For the text-containing cell, return its midpoint in [X, Y] coordinate format. 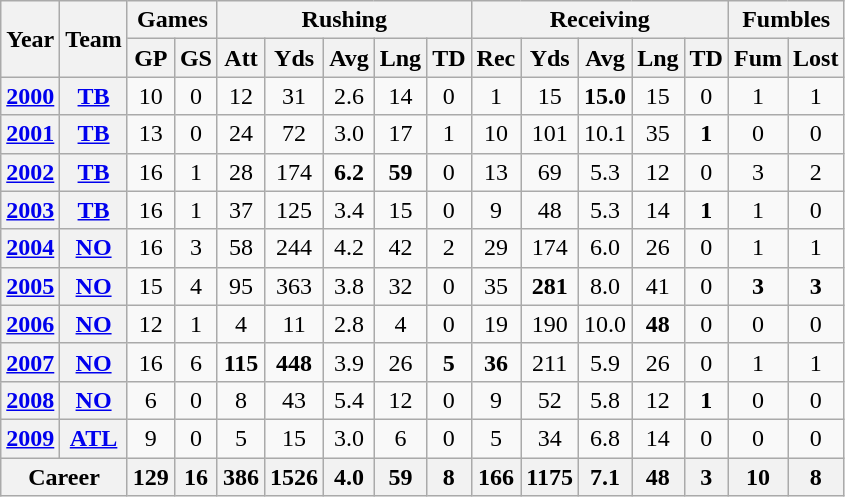
4.0 [350, 477]
43 [294, 400]
29 [496, 248]
8.0 [606, 286]
Games [172, 20]
2009 [30, 438]
3.4 [350, 210]
2003 [30, 210]
95 [240, 286]
2000 [30, 96]
69 [550, 172]
36 [496, 362]
3.8 [350, 286]
15.0 [606, 96]
52 [550, 400]
10.1 [606, 134]
Rec [496, 58]
Lost [816, 58]
Att [240, 58]
281 [550, 286]
386 [240, 477]
5.4 [350, 400]
166 [496, 477]
2004 [30, 248]
2.6 [350, 96]
Rushing [344, 20]
Receiving [600, 20]
125 [294, 210]
115 [240, 362]
1526 [294, 477]
58 [240, 248]
2008 [30, 400]
2001 [30, 134]
244 [294, 248]
28 [240, 172]
72 [294, 134]
6.2 [350, 172]
6.0 [606, 248]
Fumbles [786, 20]
5.8 [606, 400]
10.0 [606, 324]
101 [550, 134]
ATL [94, 438]
1175 [550, 477]
Team [94, 39]
129 [150, 477]
2005 [30, 286]
41 [658, 286]
211 [550, 362]
4.2 [350, 248]
363 [294, 286]
2002 [30, 172]
24 [240, 134]
31 [294, 96]
5.9 [606, 362]
19 [496, 324]
Year [30, 39]
2007 [30, 362]
3.9 [350, 362]
GS [196, 58]
Career [64, 477]
448 [294, 362]
2006 [30, 324]
7.1 [606, 477]
34 [550, 438]
Fum [758, 58]
11 [294, 324]
2.8 [350, 324]
17 [400, 134]
37 [240, 210]
6.8 [606, 438]
190 [550, 324]
32 [400, 286]
42 [400, 248]
GP [150, 58]
